Locate the cell with the specified text and output its [X, Y] center coordinate. 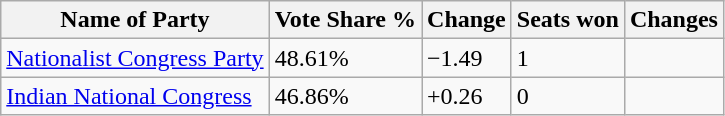
−1.49 [467, 58]
Indian National Congress [135, 96]
+0.26 [467, 96]
Nationalist Congress Party [135, 58]
Name of Party [135, 20]
Changes [674, 20]
Seats won [568, 20]
1 [568, 58]
46.86% [345, 96]
0 [568, 96]
Vote Share % [345, 20]
Change [467, 20]
48.61% [345, 58]
